Locate the cell with the specified text and output its [x, y] center coordinate. 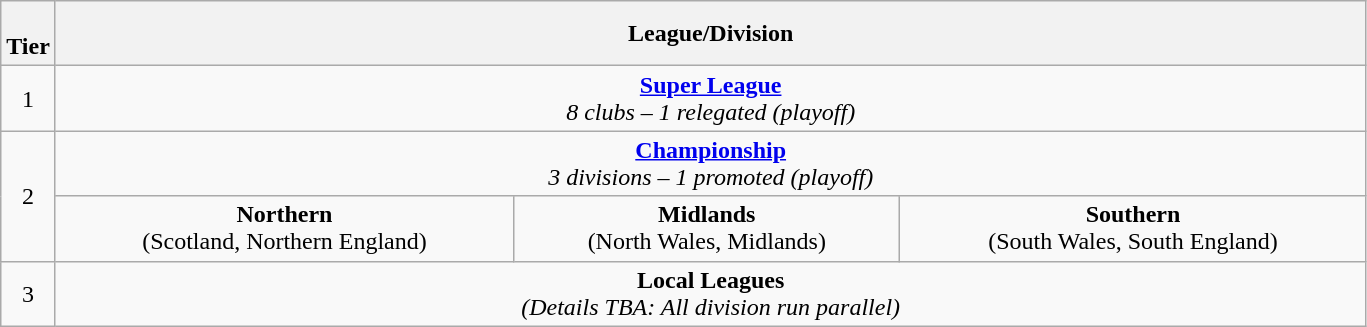
3 [28, 294]
Championship3 divisions – 1 promoted (playoff) [710, 164]
1 [28, 98]
Super League8 clubs – 1 relegated (playoff) [710, 98]
Southern(South Wales, South England) [1133, 228]
Tier [28, 34]
Northern(Scotland, Northern England) [284, 228]
Local Leagues(Details TBA: All division run parallel) [710, 294]
League/Division [710, 34]
Midlands(North Wales, Midlands) [707, 228]
2 [28, 196]
